Return [x, y] of the center of cell containing provided text 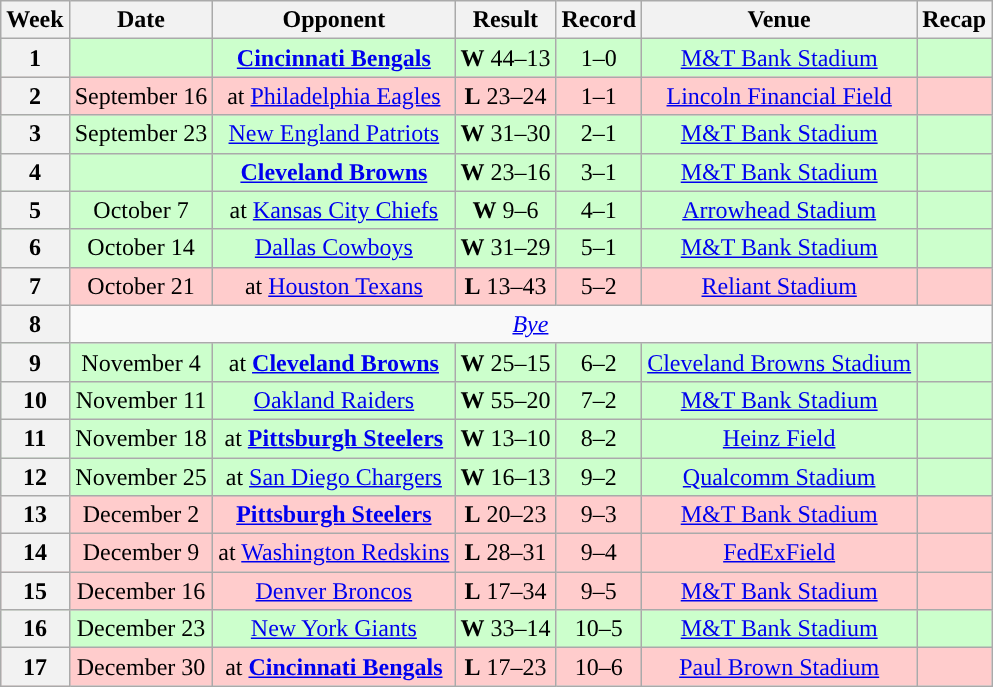
Week [35, 20]
W 31–30 [506, 134]
September 23 [141, 134]
W 16–13 [506, 477]
8–2 [599, 438]
November 25 [141, 477]
Reliant Stadium [780, 286]
9–2 [599, 477]
W 25–15 [506, 362]
Bye [530, 324]
5–2 [599, 286]
December 9 [141, 553]
October 21 [141, 286]
12 [35, 477]
10–6 [599, 667]
3–1 [599, 172]
15 [35, 591]
October 14 [141, 248]
October 7 [141, 210]
Qualcomm Stadium [780, 477]
L 23–24 [506, 96]
at Cleveland Browns [334, 362]
at Philadelphia Eagles [334, 96]
at San Diego Chargers [334, 477]
16 [35, 629]
10 [35, 400]
Record [599, 20]
December 23 [141, 629]
5–1 [599, 248]
9–4 [599, 553]
W 13–10 [506, 438]
2–1 [599, 134]
Cleveland Browns [334, 172]
1–1 [599, 96]
November 18 [141, 438]
3 [35, 134]
W 44–13 [506, 58]
FedExField [780, 553]
13 [35, 515]
L 13–43 [506, 286]
Heinz Field [780, 438]
4–1 [599, 210]
New York Giants [334, 629]
10–5 [599, 629]
November 11 [141, 400]
Paul Brown Stadium [780, 667]
8 [35, 324]
December 30 [141, 667]
6–2 [599, 362]
1–0 [599, 58]
L 28–31 [506, 553]
Cleveland Browns Stadium [780, 362]
W 9–6 [506, 210]
L 17–34 [506, 591]
Lincoln Financial Field [780, 96]
at Cincinnati Bengals [334, 667]
at Kansas City Chiefs [334, 210]
Opponent [334, 20]
Denver Broncos [334, 591]
11 [35, 438]
Cincinnati Bengals [334, 58]
Venue [780, 20]
W 55–20 [506, 400]
December 16 [141, 591]
Result [506, 20]
Recap [954, 20]
9–3 [599, 515]
at Washington Redskins [334, 553]
6 [35, 248]
Oakland Raiders [334, 400]
November 4 [141, 362]
17 [35, 667]
5 [35, 210]
Date [141, 20]
September 16 [141, 96]
W 31–29 [506, 248]
Pittsburgh Steelers [334, 515]
L 20–23 [506, 515]
W 33–14 [506, 629]
7 [35, 286]
December 2 [141, 515]
L 17–23 [506, 667]
Arrowhead Stadium [780, 210]
9 [35, 362]
7–2 [599, 400]
at Pittsburgh Steelers [334, 438]
14 [35, 553]
Dallas Cowboys [334, 248]
2 [35, 96]
W 23–16 [506, 172]
1 [35, 58]
9–5 [599, 591]
at Houston Texans [334, 286]
New England Patriots [334, 134]
4 [35, 172]
